Determine the (x, y) coordinate at the center of the cell enclosing the given text.  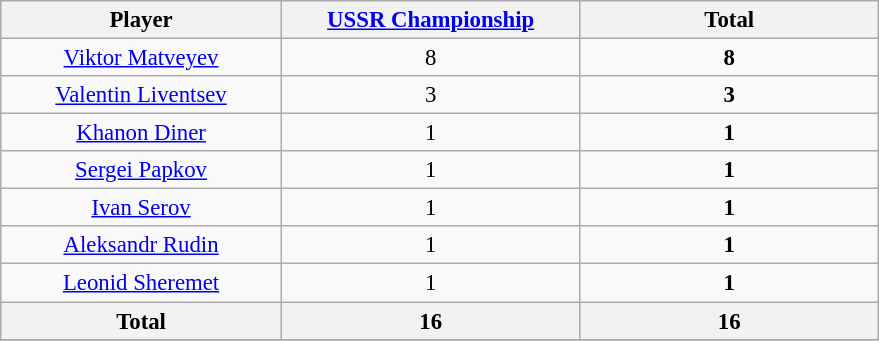
Sergei Papkov (142, 170)
Leonid Sheremet (142, 283)
Valentin Liventsev (142, 95)
Viktor Matveyev (142, 58)
USSR Championship (430, 20)
Player (142, 20)
Ivan Serov (142, 208)
Aleksandr Rudin (142, 245)
Khanon Diner (142, 133)
